Search for the cell housing the specified text and yield its (X, Y) center coordinate. 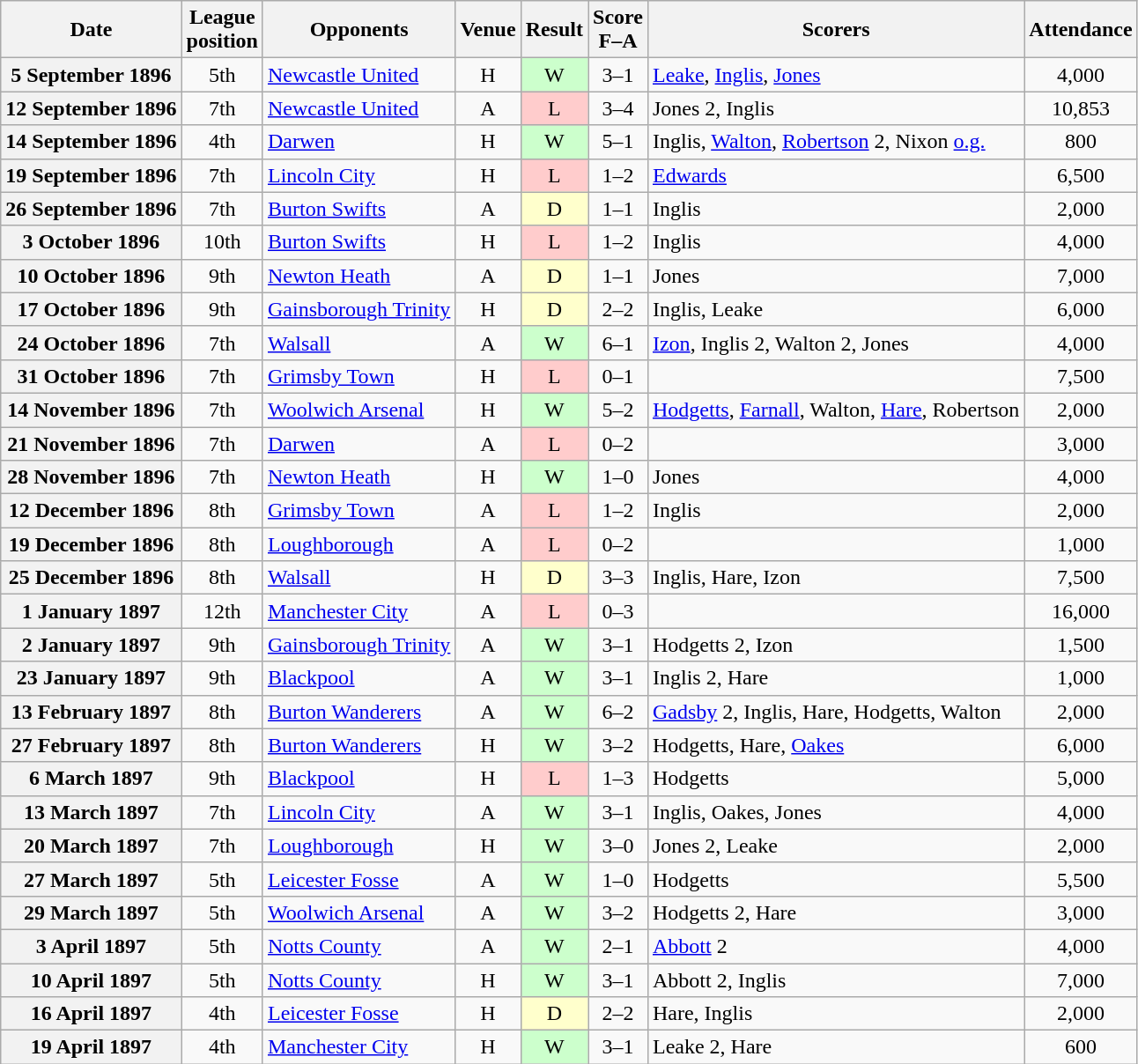
19 December 1896 (92, 544)
3–0 (618, 846)
Inglis, Walton, Robertson 2, Nixon o.g. (835, 142)
2 January 1897 (92, 645)
Edwards (835, 175)
16 April 1897 (92, 1014)
800 (1081, 142)
Inglis, Oakes, Jones (835, 812)
5 September 1896 (92, 75)
Hare, Inglis (835, 1014)
Abbott 2 (835, 946)
28 November 1896 (92, 477)
Inglis, Hare, Izon (835, 578)
12th (222, 611)
Date (92, 30)
0–1 (618, 376)
5–1 (618, 142)
600 (1081, 1047)
Attendance (1081, 30)
29 March 1897 (92, 913)
6 March 1897 (92, 779)
19 September 1896 (92, 175)
6–1 (618, 343)
3–3 (618, 578)
10 April 1897 (92, 980)
21 November 1896 (92, 443)
1 January 1897 (92, 611)
Hodgetts, Farnall, Walton, Hare, Robertson (835, 410)
Result (554, 30)
Inglis, Leake (835, 309)
ScoreF–A (618, 30)
26 September 1896 (92, 209)
27 March 1897 (92, 879)
Leake, Inglis, Jones (835, 75)
2–1 (618, 946)
3 April 1897 (92, 946)
5–2 (618, 410)
Leake 2, Hare (835, 1047)
Jones 2, Leake (835, 846)
10th (222, 242)
13 February 1897 (92, 712)
23 January 1897 (92, 678)
6,500 (1081, 175)
Hodgetts, Hare, Oakes (835, 745)
19 April 1897 (92, 1047)
31 October 1896 (92, 376)
24 October 1896 (92, 343)
3 October 1896 (92, 242)
Hodgetts 2, Hare (835, 913)
14 September 1896 (92, 142)
1–3 (618, 779)
Opponents (358, 30)
Inglis 2, Hare (835, 678)
27 February 1897 (92, 745)
13 March 1897 (92, 812)
Abbott 2, Inglis (835, 980)
6–2 (618, 712)
5,500 (1081, 879)
20 March 1897 (92, 846)
Jones 2, Inglis (835, 108)
12 September 1896 (92, 108)
14 November 1896 (92, 410)
10,853 (1081, 108)
Hodgetts 2, Izon (835, 645)
3–4 (618, 108)
12 December 1896 (92, 511)
0–3 (618, 611)
16,000 (1081, 611)
Scorers (835, 30)
Izon, Inglis 2, Walton 2, Jones (835, 343)
5,000 (1081, 779)
17 October 1896 (92, 309)
Gadsby 2, Inglis, Hare, Hodgetts, Walton (835, 712)
1,500 (1081, 645)
Venue (488, 30)
Leagueposition (222, 30)
25 December 1896 (92, 578)
10 October 1896 (92, 276)
